Scan for the cell matching the given text and deliver its (X, Y) coordinate at center. 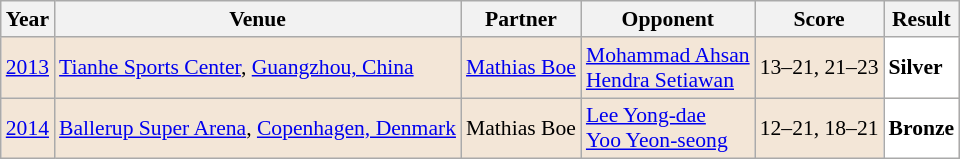
Opponent (668, 19)
Lee Yong-dae Yoo Yeon-seong (668, 128)
13–21, 21–23 (820, 68)
Year (28, 19)
2014 (28, 128)
Venue (258, 19)
Result (922, 19)
Score (820, 19)
Bronze (922, 128)
Mohammad Ahsan Hendra Setiawan (668, 68)
Partner (521, 19)
12–21, 18–21 (820, 128)
2013 (28, 68)
Tianhe Sports Center, Guangzhou, China (258, 68)
Ballerup Super Arena, Copenhagen, Denmark (258, 128)
Silver (922, 68)
